Identify which cell holds the provided text, then report its [X, Y] central coordinate. 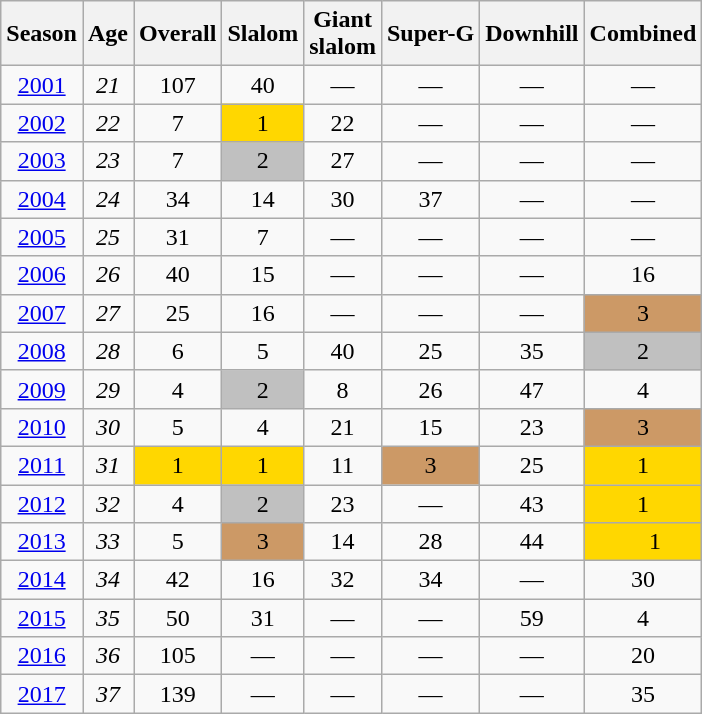
2002 [42, 123]
36 [108, 656]
2006 [42, 275]
139 [178, 694]
33 [108, 542]
Super-G [430, 34]
6 [178, 351]
2008 [42, 351]
8 [343, 389]
Overall [178, 34]
2012 [42, 503]
Downhill [532, 34]
2013 [42, 542]
42 [178, 580]
2017 [42, 694]
2015 [42, 618]
2014 [42, 580]
105 [178, 656]
50 [178, 618]
29 [108, 389]
2007 [42, 313]
2010 [42, 427]
2011 [42, 465]
107 [178, 85]
2004 [42, 199]
2003 [42, 161]
44 [532, 542]
2001 [42, 85]
2009 [42, 389]
Age [108, 34]
Giantslalom [343, 34]
24 [108, 199]
2016 [42, 656]
43 [532, 503]
47 [532, 389]
2005 [42, 237]
Combined [643, 34]
Season [42, 34]
20 [643, 656]
Slalom [263, 34]
11 [343, 465]
59 [532, 618]
